Determine the (X, Y) coordinate at the center of the cell enclosing the given text.  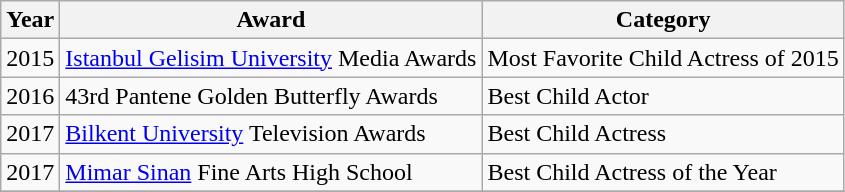
Award (271, 20)
2016 (30, 96)
Best Child Actress (663, 134)
Year (30, 20)
2015 (30, 58)
Bilkent University Television Awards (271, 134)
Most Favorite Child Actress of 2015 (663, 58)
Istanbul Gelisim University Media Awards (271, 58)
43rd Pantene Golden Butterfly Awards (271, 96)
Best Child Actress of the Year (663, 172)
Best Child Actor (663, 96)
Mimar Sinan Fine Arts High School (271, 172)
Category (663, 20)
